Pinpoint the cell where the given text exists, returning its (x, y) midpoint coordinate. 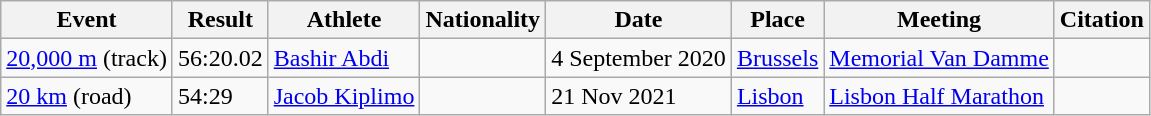
Place (777, 20)
21 Nov 2021 (639, 96)
Citation (1102, 20)
20,000 m (track) (87, 58)
Lisbon Half Marathon (940, 96)
20 km (road) (87, 96)
Bashir Abdi (344, 58)
Brussels (777, 58)
Lisbon (777, 96)
Jacob Kiplimo (344, 96)
56:20.02 (220, 58)
4 September 2020 (639, 58)
Result (220, 20)
Meeting (940, 20)
54:29 (220, 96)
Athlete (344, 20)
Event (87, 20)
Date (639, 20)
Nationality (483, 20)
Memorial Van Damme (940, 58)
